Locate the cell with the specified text and output its [x, y] center coordinate. 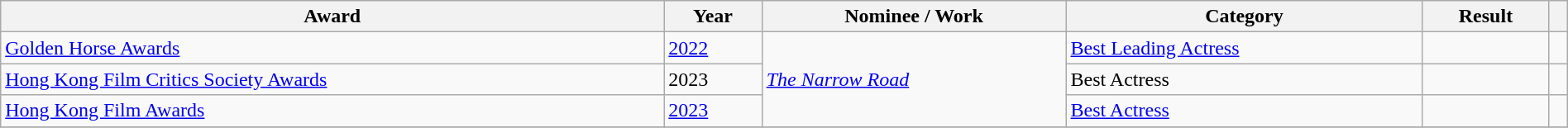
Year [713, 17]
Golden Horse Awards [332, 48]
Result [1485, 17]
Hong Kong Film Awards [332, 111]
Best Leading Actress [1244, 48]
The Narrow Road [914, 79]
Award [332, 17]
Nominee / Work [914, 17]
Category [1244, 17]
2022 [713, 48]
Hong Kong Film Critics Society Awards [332, 79]
